Pinpoint the cell where the given text exists, returning its (x, y) midpoint coordinate. 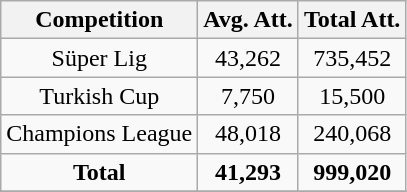
Süper Lig (100, 58)
41,293 (248, 172)
240,068 (352, 134)
Turkish Cup (100, 96)
Champions League (100, 134)
735,452 (352, 58)
999,020 (352, 172)
Total Att. (352, 20)
Competition (100, 20)
Avg. Att. (248, 20)
Total (100, 172)
7,750 (248, 96)
15,500 (352, 96)
43,262 (248, 58)
48,018 (248, 134)
